Provide the [X, Y] coordinate of the cell's center where the given text is located.  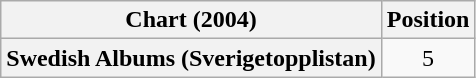
Swedish Albums (Sverigetopplistan) [191, 58]
Chart (2004) [191, 20]
5 [428, 58]
Position [428, 20]
